Locate the cell with the specified text and output its [X, Y] center coordinate. 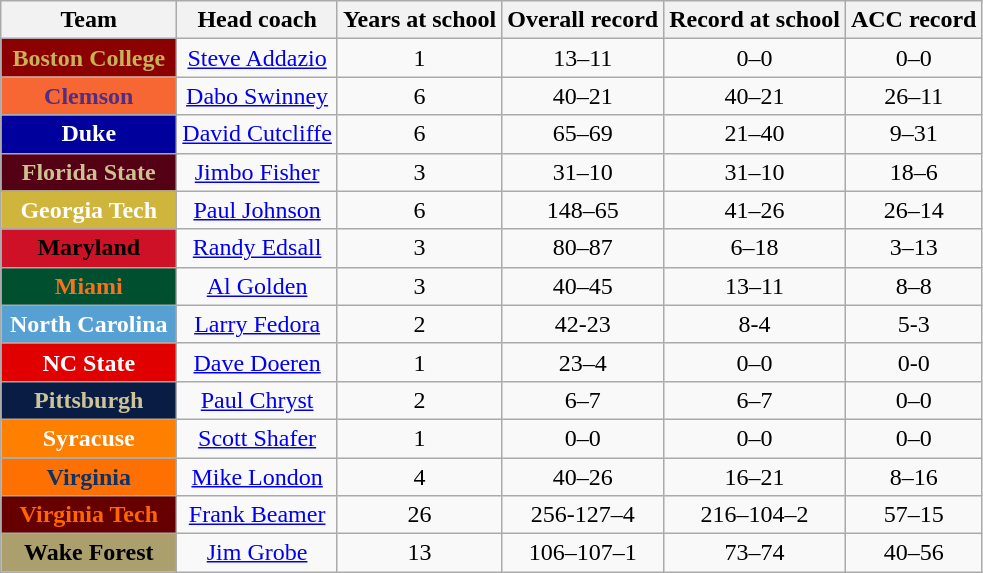
Dave Doeren [258, 362]
Pittsburgh [89, 400]
Randy Edsall [258, 248]
Florida State [89, 172]
57–15 [914, 515]
Larry Fedora [258, 324]
Jim Grobe [258, 553]
0-0 [914, 362]
41–26 [755, 210]
Frank Beamer [258, 515]
Syracuse [89, 438]
8–16 [914, 477]
216–104–2 [755, 515]
Scott Shafer [258, 438]
26–11 [914, 96]
ACC record [914, 20]
Record at school [755, 20]
148–65 [583, 210]
26–14 [914, 210]
Team [89, 20]
Virginia [89, 477]
13 [419, 553]
16–21 [755, 477]
Wake Forest [89, 553]
NC State [89, 362]
73–74 [755, 553]
Georgia Tech [89, 210]
106–107–1 [583, 553]
5-3 [914, 324]
8–8 [914, 286]
Paul Johnson [258, 210]
40–56 [914, 553]
Overall record [583, 20]
Jimbo Fisher [258, 172]
21–40 [755, 134]
Virginia Tech [89, 515]
Mike London [258, 477]
40–45 [583, 286]
Al Golden [258, 286]
42-23 [583, 324]
256-127–4 [583, 515]
9–31 [914, 134]
Duke [89, 134]
18–6 [914, 172]
6–18 [755, 248]
26 [419, 515]
4 [419, 477]
80–87 [583, 248]
Years at school [419, 20]
Head coach [258, 20]
Maryland [89, 248]
Miami [89, 286]
23–4 [583, 362]
3–13 [914, 248]
Clemson [89, 96]
Boston College [89, 58]
8-4 [755, 324]
Steve Addazio [258, 58]
David Cutcliffe [258, 134]
North Carolina [89, 324]
Dabo Swinney [258, 96]
40–26 [583, 477]
Paul Chryst [258, 400]
65–69 [583, 134]
